Locate the cell with the specified text and output its [x, y] center coordinate. 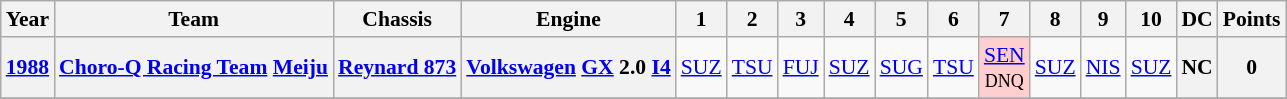
4 [850, 19]
Choro-Q Racing Team Meiju [194, 68]
0 [1252, 68]
Volkswagen GX 2.0 I4 [568, 68]
8 [1056, 19]
10 [1152, 19]
6 [954, 19]
Points [1252, 19]
3 [801, 19]
SENDNQ [1004, 68]
NC [1196, 68]
NIS [1104, 68]
DC [1196, 19]
Team [194, 19]
Year [28, 19]
FUJ [801, 68]
9 [1104, 19]
1988 [28, 68]
Chassis [397, 19]
5 [902, 19]
2 [752, 19]
Engine [568, 19]
1 [702, 19]
Reynard 873 [397, 68]
7 [1004, 19]
SUG [902, 68]
